From the cell containing the given text, extract its center point as [X, Y] coordinate. 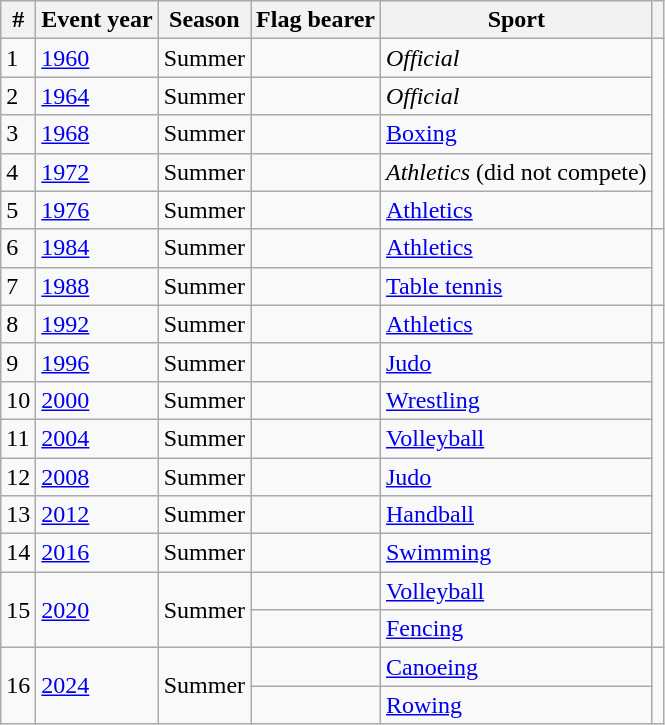
1972 [97, 172]
11 [18, 438]
1992 [97, 324]
Boxing [516, 134]
2012 [97, 515]
1964 [97, 96]
12 [18, 477]
6 [18, 248]
Sport [516, 20]
# [18, 20]
Handball [516, 515]
14 [18, 553]
2004 [97, 438]
1976 [97, 210]
Wrestling [516, 400]
5 [18, 210]
3 [18, 134]
8 [18, 324]
10 [18, 400]
1984 [97, 248]
13 [18, 515]
1996 [97, 362]
4 [18, 172]
15 [18, 610]
1968 [97, 134]
16 [18, 686]
2024 [97, 686]
2016 [97, 553]
Canoeing [516, 667]
Season [204, 20]
Fencing [516, 629]
9 [18, 362]
Table tennis [516, 286]
2020 [97, 610]
Rowing [516, 705]
7 [18, 286]
Flag bearer [316, 20]
Athletics (did not compete) [516, 172]
Swimming [516, 553]
1 [18, 58]
1988 [97, 286]
2008 [97, 477]
2000 [97, 400]
2 [18, 96]
1960 [97, 58]
Event year [97, 20]
